Return [X, Y] of the center of cell containing provided text 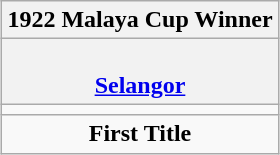
1922 Malaya Cup Winner [140, 20]
Selangor [140, 72]
First Title [140, 134]
